Output the (X, Y) coordinate of the center of the cell containing the given text.  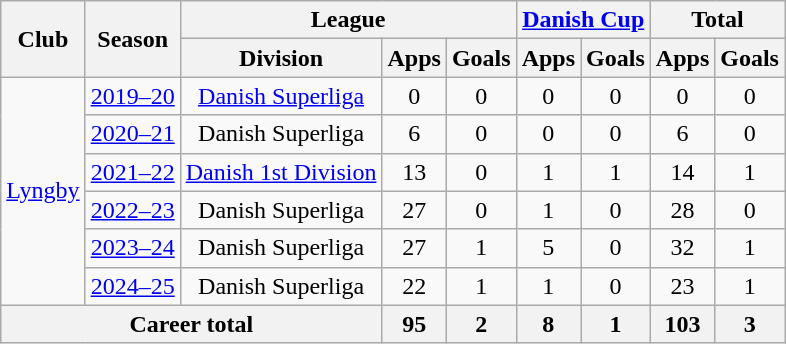
2021–22 (132, 172)
32 (682, 248)
22 (414, 286)
2023–24 (132, 248)
Season (132, 39)
Danish 1st Division (281, 172)
2019–20 (132, 96)
2024–25 (132, 286)
2020–21 (132, 134)
5 (548, 248)
13 (414, 172)
103 (682, 324)
28 (682, 210)
League (348, 20)
3 (750, 324)
2 (481, 324)
Career total (192, 324)
14 (682, 172)
Total (717, 20)
Division (281, 58)
Lyngby (43, 191)
95 (414, 324)
Club (43, 39)
8 (548, 324)
2022–23 (132, 210)
Danish Cup (583, 20)
23 (682, 286)
